Determine the [X, Y] coordinate at the center of the cell enclosing the given text.  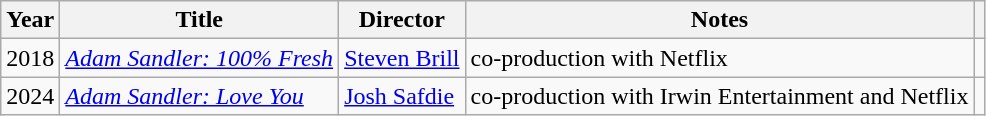
Year [30, 20]
Notes [720, 20]
Adam Sandler: Love You [200, 96]
2024 [30, 96]
Josh Safdie [402, 96]
Director [402, 20]
co-production with Netflix [720, 58]
Title [200, 20]
co-production with Irwin Entertainment and Netflix [720, 96]
Steven Brill [402, 58]
Adam Sandler: 100% Fresh [200, 58]
2018 [30, 58]
